Pinpoint the cell where the given text exists, returning its [x, y] midpoint coordinate. 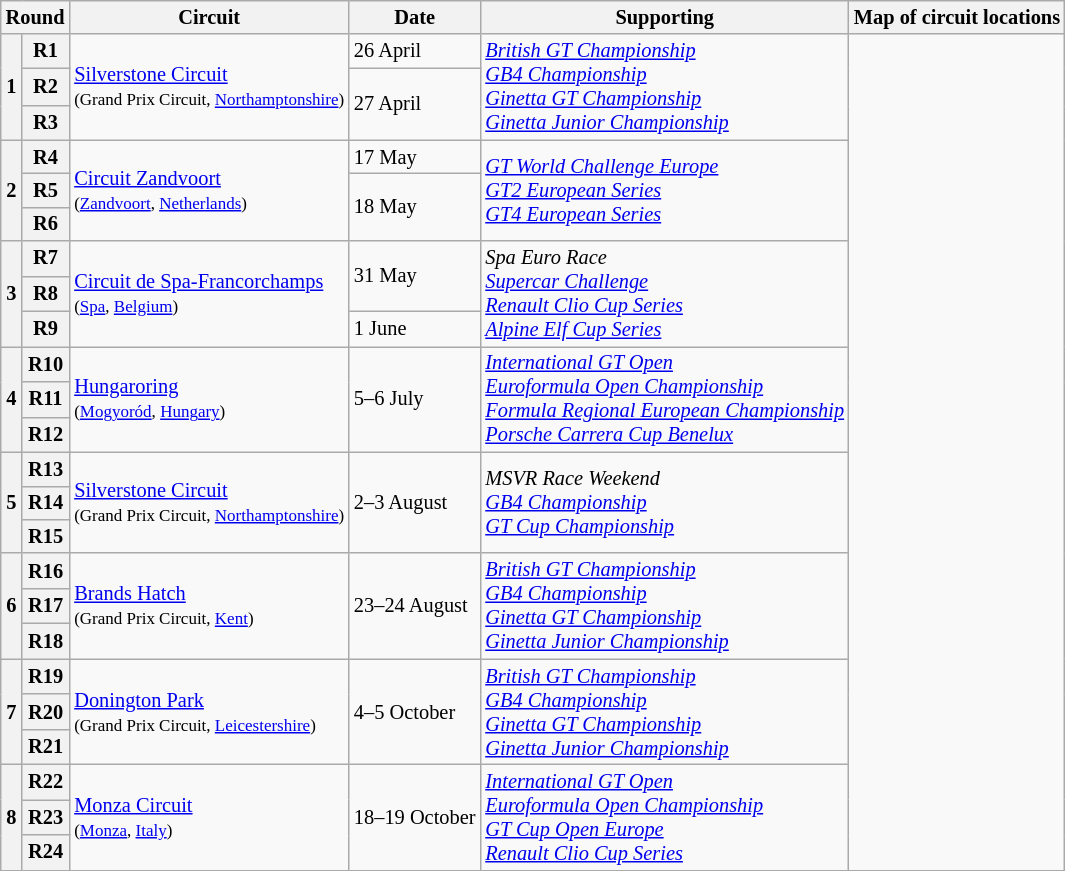
Hungaroring(Mogyoród, Hungary) [209, 399]
Spa Euro RaceSupercar ChallengeRenault Clio Cup SeriesAlpine Elf Cup Series [664, 294]
Round [36, 17]
17 May [414, 157]
R2 [46, 87]
R18 [46, 640]
R22 [46, 782]
R23 [46, 816]
8 [12, 817]
R9 [46, 328]
R24 [46, 852]
5–6 July [414, 399]
R5 [46, 190]
International GT OpenEuroformula Open ChampionshipGT Cup Open EuropeRenault Clio Cup Series [664, 817]
4–5 October [414, 712]
International GT OpenEuroformula Open ChampionshipFormula Regional European ChampionshipPorsche Carrera Cup Benelux [664, 399]
R21 [46, 746]
R3 [46, 123]
7 [12, 712]
R10 [46, 364]
Circuit [209, 17]
R15 [46, 536]
18–19 October [414, 817]
1 June [414, 328]
GT World Challenge EuropeGT2 European SeriesGT4 European Series [664, 190]
R20 [46, 712]
6 [12, 606]
R13 [46, 469]
Supporting [664, 17]
R16 [46, 570]
Circuit de Spa-Francorchamps(Spa, Belgium) [209, 294]
R6 [46, 224]
Map of circuit locations [957, 17]
R19 [46, 676]
R8 [46, 294]
R12 [46, 434]
R1 [46, 51]
27 April [414, 104]
R17 [46, 606]
4 [12, 399]
R7 [46, 258]
31 May [414, 276]
1 [12, 87]
R4 [46, 157]
Date [414, 17]
23–24 August [414, 606]
2 [12, 190]
Circuit Zandvoort(Zandvoort, Netherlands) [209, 190]
5 [12, 502]
R11 [46, 398]
Brands Hatch(Grand Prix Circuit, Kent) [209, 606]
R14 [46, 503]
18 May [414, 206]
26 April [414, 51]
Donington Park(Grand Prix Circuit, Leicestershire) [209, 712]
2–3 August [414, 502]
Monza Circuit(Monza, Italy) [209, 817]
MSVR Race WeekendGB4 ChampionshipGT Cup Championship [664, 502]
3 [12, 294]
